Scan for the cell matching the given text and deliver its (X, Y) coordinate at center. 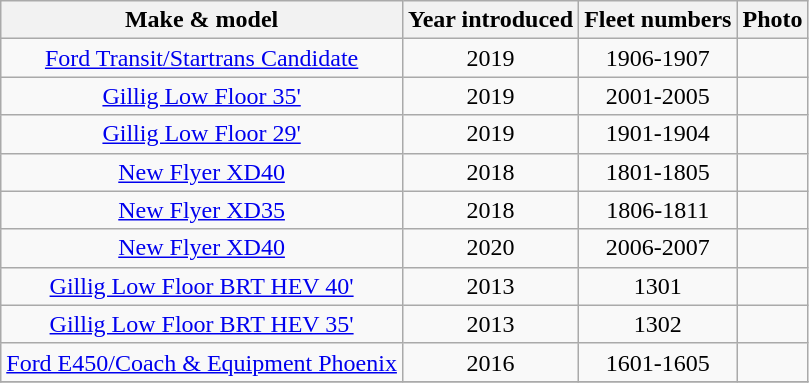
1301 (658, 286)
Ford E450/Coach & Equipment Phoenix (202, 362)
Make & model (202, 20)
2006-2007 (658, 248)
Photo (772, 20)
Gillig Low Floor 35' (202, 96)
Gillig Low Floor BRT HEV 40' (202, 286)
1906-1907 (658, 58)
Fleet numbers (658, 20)
2020 (490, 248)
New Flyer XD35 (202, 210)
1302 (658, 324)
2016 (490, 362)
1801-1805 (658, 172)
Ford Transit/Startrans Candidate (202, 58)
1806-1811 (658, 210)
1901-1904 (658, 134)
Year introduced (490, 20)
Gillig Low Floor BRT HEV 35' (202, 324)
Gillig Low Floor 29' (202, 134)
2001-2005 (658, 96)
1601-1605 (658, 362)
